Find where the given text appears and provide that cell's center as [x, y] coordinate. 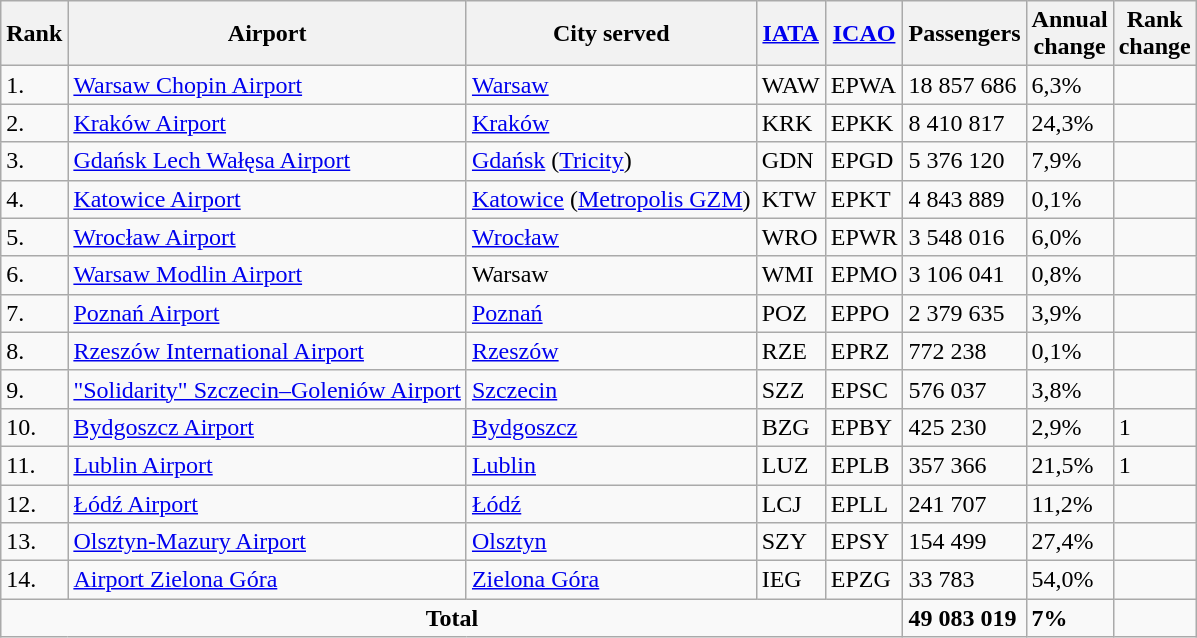
12. [34, 503]
LUZ [790, 465]
21,5% [1070, 465]
KTW [790, 199]
Lublin Airport [268, 465]
Airport Zielona Góra [268, 580]
357 366 [964, 465]
9. [34, 389]
Bydgoszcz [611, 427]
KRK [790, 123]
8. [34, 351]
Zielona Góra [611, 580]
EPBY [864, 427]
14. [34, 580]
8 410 817 [964, 123]
13. [34, 542]
2 379 635 [964, 313]
POZ [790, 313]
425 230 [964, 427]
Warsaw Modlin Airport [268, 275]
0,8% [1070, 275]
3 548 016 [964, 237]
3 106 041 [964, 275]
EPLL [864, 503]
7,9% [1070, 161]
5 376 120 [964, 161]
RZE [790, 351]
Passengers [964, 34]
Rzeszów [611, 351]
Kraków [611, 123]
EPGD [864, 161]
7% [1070, 618]
GDN [790, 161]
Katowice Airport [268, 199]
Szczecin [611, 389]
10. [34, 427]
11,2% [1070, 503]
241 707 [964, 503]
Łódź Airport [268, 503]
Łódź [611, 503]
Katowice (Metropolis GZM) [611, 199]
WAW [790, 85]
Rank [34, 34]
3. [34, 161]
EPRZ [864, 351]
3,8% [1070, 389]
WMI [790, 275]
154 499 [964, 542]
Rankchange [1154, 34]
Lublin [611, 465]
2,9% [1070, 427]
6,3% [1070, 85]
3,9% [1070, 313]
"Solidarity" Szczecin–Goleniów Airport [268, 389]
7. [34, 313]
6. [34, 275]
49 083 019 [964, 618]
Olsztyn [611, 542]
EPZG [864, 580]
EPWR [864, 237]
Wrocław [611, 237]
Warsaw Chopin Airport [268, 85]
LCJ [790, 503]
City served [611, 34]
EPPO [864, 313]
Wrocław Airport [268, 237]
EPKK [864, 123]
5. [34, 237]
54,0% [1070, 580]
BZG [790, 427]
Gdańsk (Tricity) [611, 161]
Poznań [611, 313]
SZY [790, 542]
Total [452, 618]
772 238 [964, 351]
33 783 [964, 580]
EPKT [864, 199]
EPLB [864, 465]
Rzeszów International Airport [268, 351]
Poznań Airport [268, 313]
Annualchange [1070, 34]
IEG [790, 580]
4 843 889 [964, 199]
2. [34, 123]
ICAO [864, 34]
EPMO [864, 275]
Gdańsk Lech Wałęsa Airport [268, 161]
1. [34, 85]
11. [34, 465]
27,4% [1070, 542]
IATA [790, 34]
18 857 686 [964, 85]
EPSY [864, 542]
EPSC [864, 389]
WRO [790, 237]
24,3% [1070, 123]
SZZ [790, 389]
Olsztyn-Mazury Airport [268, 542]
4. [34, 199]
576 037 [964, 389]
6,0% [1070, 237]
Kraków Airport [268, 123]
Airport [268, 34]
EPWA [864, 85]
Bydgoszcz Airport [268, 427]
